Capture the cell that displays the provided text and extract its (X, Y) central coordinate. 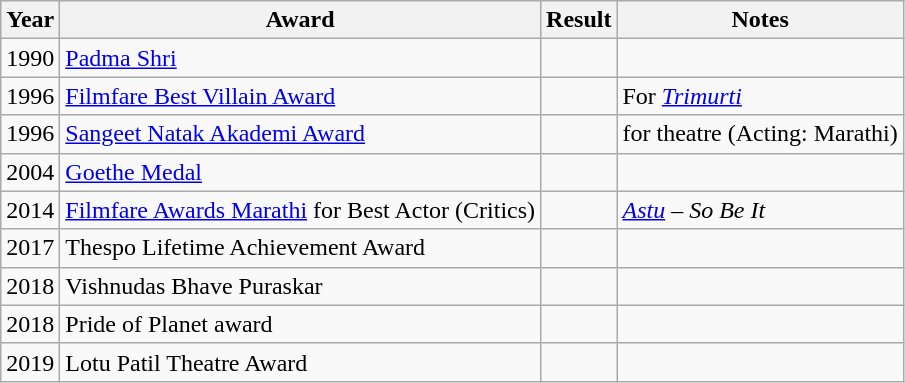
Filmfare Best Villain Award (300, 96)
Padma Shri (300, 58)
Result (579, 20)
Goethe Medal (300, 172)
Astu – So Be It (760, 210)
for theatre (Acting: Marathi) (760, 134)
Year (30, 20)
Sangeet Natak Akademi Award (300, 134)
Lotu Patil Theatre Award (300, 362)
Filmfare Awards Marathi for Best Actor (Critics) (300, 210)
Notes (760, 20)
2014 (30, 210)
Thespo Lifetime Achievement Award (300, 248)
For Trimurti (760, 96)
2017 (30, 248)
Pride of Planet award (300, 324)
Vishnudas Bhave Puraskar (300, 286)
Award (300, 20)
1990 (30, 58)
2019 (30, 362)
2004 (30, 172)
